Detect which cell encompasses the target text, then output its [X, Y] center coordinate. 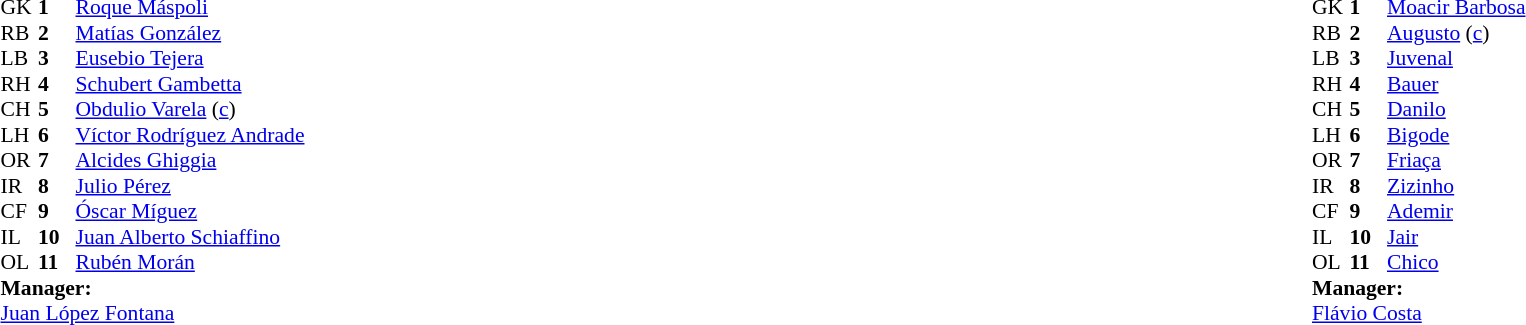
Augusto (c) [1456, 33]
Jair [1456, 237]
Bauer [1456, 84]
Eusebio Tejera [190, 59]
Zizinho [1456, 186]
Óscar Míguez [190, 211]
Danilo [1456, 109]
Friaça [1456, 161]
Ademir [1456, 211]
Juan Alberto Schiaffino [190, 237]
Schubert Gambetta [190, 84]
Bigode [1456, 135]
Víctor Rodríguez Andrade [190, 135]
Juvenal [1456, 59]
Matías González [190, 33]
Chico [1456, 263]
Julio Pérez [190, 186]
Obdulio Varela (c) [190, 109]
Rubén Morán [190, 263]
Alcides Ghiggia [190, 161]
